Capture the cell that displays the provided text and extract its [X, Y] central coordinate. 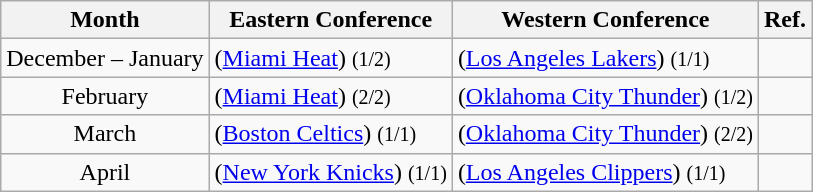
March [105, 134]
(Miami Heat) (1/2) [330, 58]
(New York Knicks) (1/1) [330, 172]
(Oklahoma City Thunder) (2/2) [605, 134]
(Los Angeles Lakers) (1/1) [605, 58]
(Boston Celtics) (1/1) [330, 134]
Western Conference [605, 20]
Ref. [784, 20]
February [105, 96]
Month [105, 20]
Eastern Conference [330, 20]
(Oklahoma City Thunder) (1/2) [605, 96]
(Los Angeles Clippers) (1/1) [605, 172]
(Miami Heat) (2/2) [330, 96]
December – January [105, 58]
April [105, 172]
